Pinpoint the cell where the given text exists, returning its (x, y) midpoint coordinate. 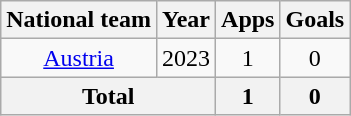
Austria (79, 58)
Year (186, 20)
Total (108, 96)
Goals (315, 20)
2023 (186, 58)
Apps (248, 20)
National team (79, 20)
